Return the (X, Y) coordinate for the center point of the cell that contains the specified text.  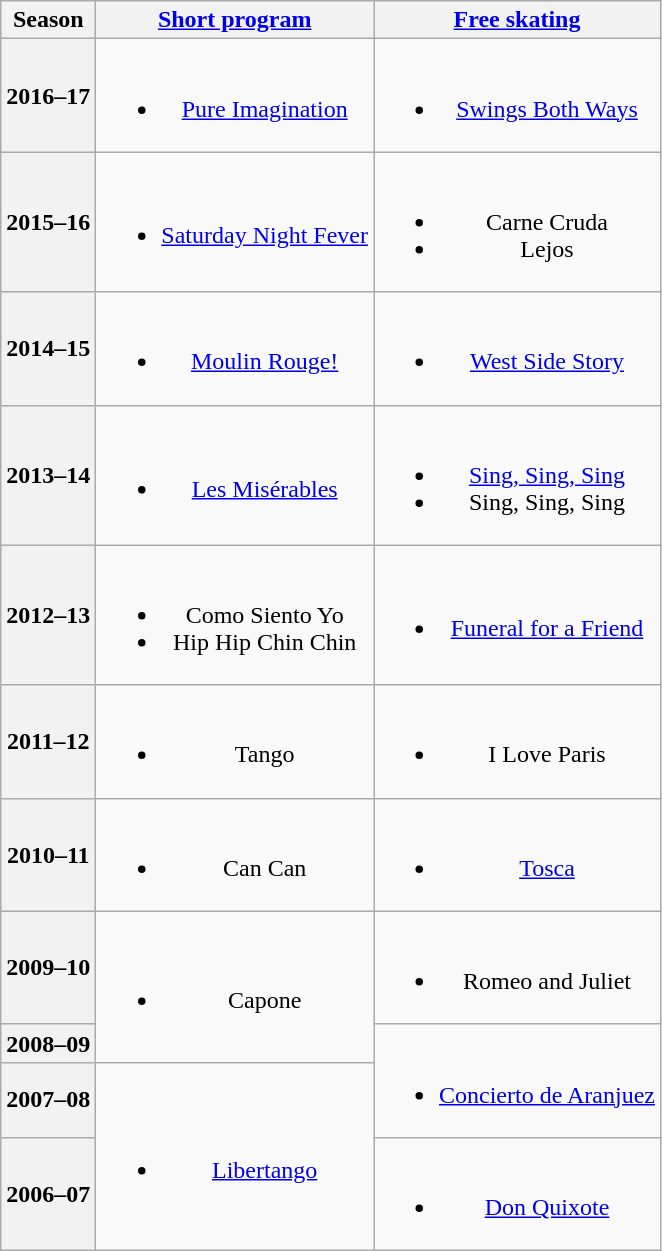
2008–09 (48, 1043)
Tango (235, 742)
Les Misérables (235, 475)
Swings Both Ways (518, 96)
2007–08 (48, 1100)
Concierto de Aranjuez (518, 1080)
Carne Cruda Lejos (518, 222)
Funeral for a Friend (518, 615)
2006–07 (48, 1194)
Libertango (235, 1156)
Tosca (518, 854)
Sing, Sing, Sing Sing, Sing, Sing (518, 475)
2016–17 (48, 96)
2011–12 (48, 742)
2012–13 (48, 615)
Capone (235, 986)
Romeo and Juliet (518, 968)
Saturday Night Fever (235, 222)
Como Siento YoHip Hip Chin Chin (235, 615)
2009–10 (48, 968)
I Love Paris (518, 742)
Short program (235, 20)
Don Quixote (518, 1194)
2010–11 (48, 854)
Season (48, 20)
2013–14 (48, 475)
West Side Story (518, 348)
Pure Imagination (235, 96)
Can Can (235, 854)
Free skating (518, 20)
2015–16 (48, 222)
Moulin Rouge! (235, 348)
2014–15 (48, 348)
